For the text-containing cell, return its midpoint in (X, Y) coordinate format. 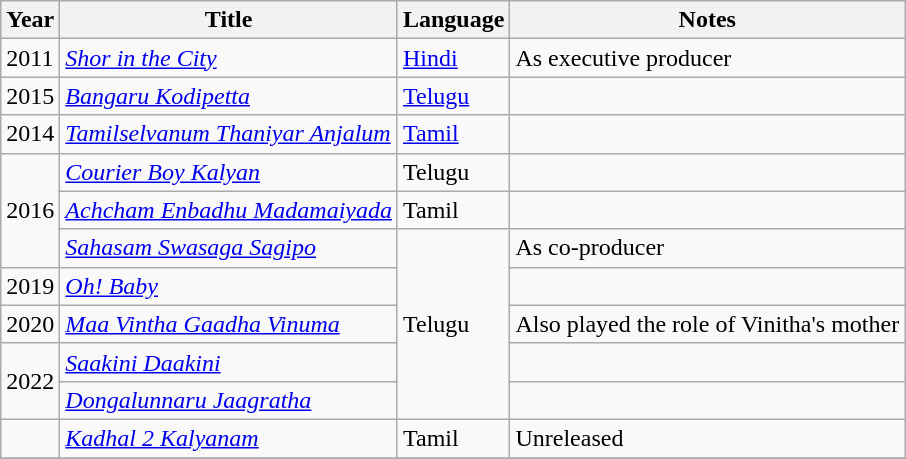
Courier Boy Kalyan (229, 172)
2022 (30, 381)
Hindi (453, 58)
2014 (30, 134)
Oh! Baby (229, 286)
Also played the role of Vinitha's mother (708, 324)
As co-producer (708, 248)
2016 (30, 210)
Bangaru Kodipetta (229, 96)
Year (30, 20)
2011 (30, 58)
Notes (708, 20)
Shor in the City (229, 58)
Unreleased (708, 438)
2015 (30, 96)
Title (229, 20)
Language (453, 20)
2019 (30, 286)
Tamilselvanum Thaniyar Anjalum (229, 134)
Dongalunnaru Jaagratha (229, 400)
As executive producer (708, 58)
Achcham Enbadhu Madamaiyada (229, 210)
Maa Vintha Gaadha Vinuma (229, 324)
Saakini Daakini (229, 362)
Sahasam Swasaga Sagipo (229, 248)
2020 (30, 324)
Kadhal 2 Kalyanam (229, 438)
